Identify which cell holds the provided text, then report its [x, y] central coordinate. 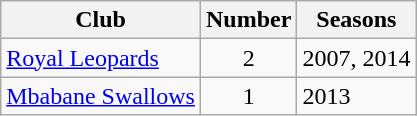
Number [248, 20]
1 [248, 96]
Seasons [356, 20]
2007, 2014 [356, 58]
Mbabane Swallows [101, 96]
Royal Leopards [101, 58]
2 [248, 58]
2013 [356, 96]
Club [101, 20]
